Output the (X, Y) coordinate of the center of the cell containing the given text.  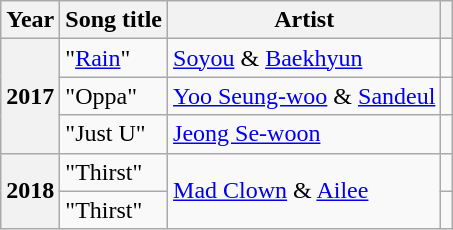
Soyou & Baekhyun (304, 58)
"Oppa" (114, 96)
Artist (304, 20)
Jeong Se-woon (304, 134)
Mad Clown & Ailee (304, 191)
"Just U" (114, 134)
Yoo Seung-woo & Sandeul (304, 96)
"Rain" (114, 58)
Year (30, 20)
2017 (30, 96)
Song title (114, 20)
2018 (30, 191)
